Scan for the cell matching the given text and deliver its [x, y] coordinate at center. 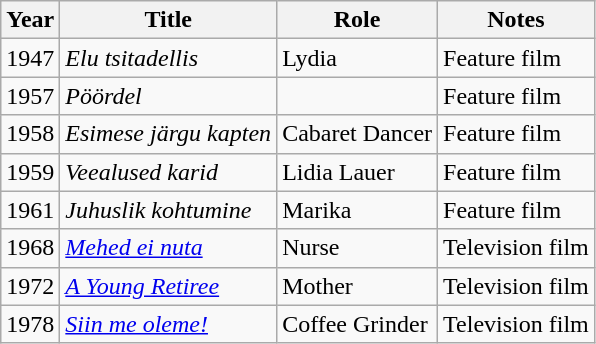
Title [168, 20]
Role [358, 20]
Pöördel [168, 96]
Juhuslik kohtumine [168, 210]
Esimese järgu kapten [168, 134]
Nurse [358, 248]
Veealused karid [168, 172]
Notes [516, 20]
Mehed ei nuta [168, 248]
Lidia Lauer [358, 172]
Elu tsitadellis [168, 58]
Lydia [358, 58]
Coffee Grinder [358, 324]
Mother [358, 286]
Siin me oleme! [168, 324]
1968 [30, 248]
A Young Retiree [168, 286]
1957 [30, 96]
1961 [30, 210]
1978 [30, 324]
1959 [30, 172]
Cabaret Dancer [358, 134]
1958 [30, 134]
1947 [30, 58]
Marika [358, 210]
1972 [30, 286]
Year [30, 20]
